Return the [X, Y] coordinate for the center point of the cell that contains the specified text.  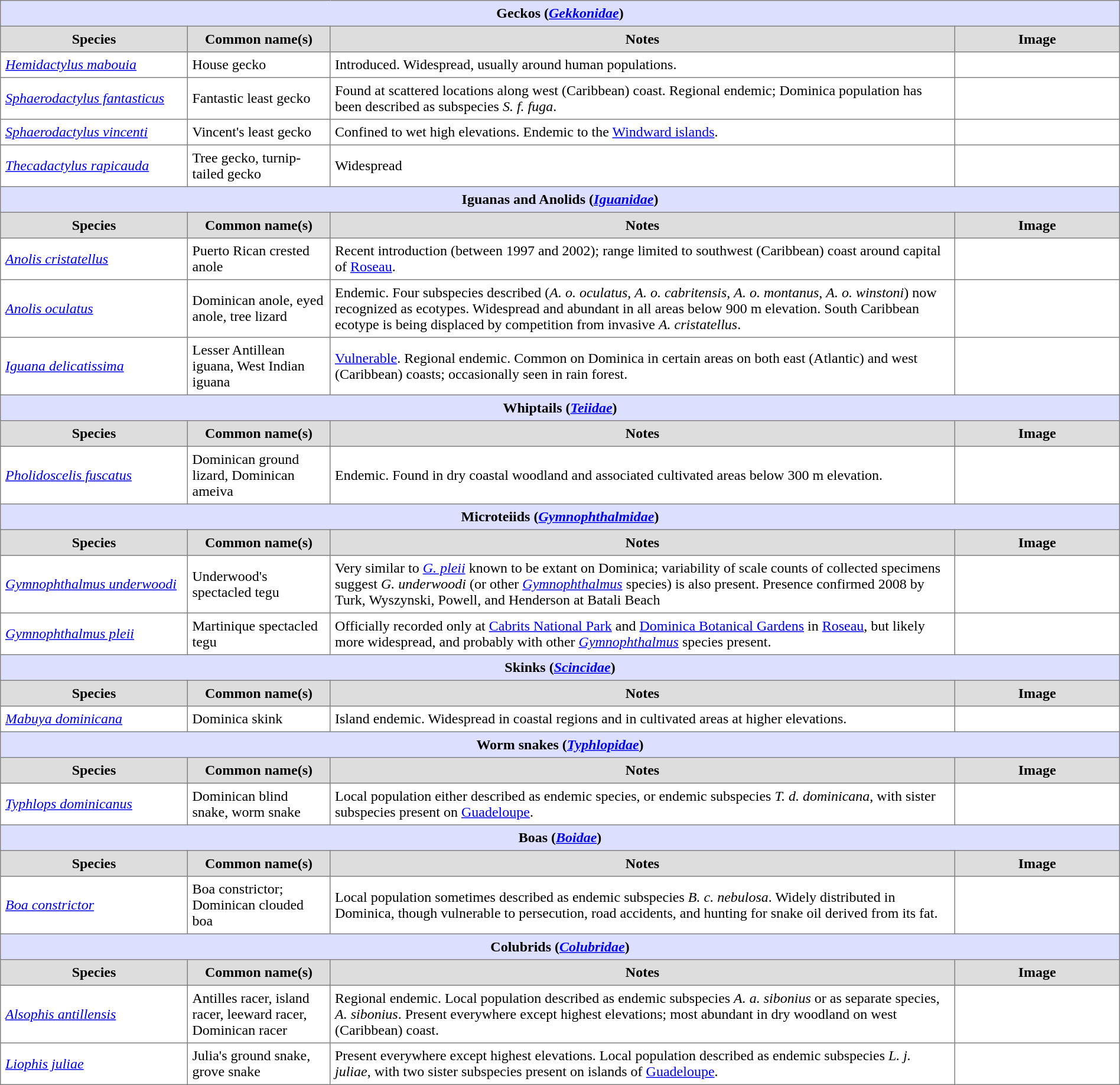
Boa constrictor [94, 905]
Gymnophthalmus underwoodi [94, 584]
Island endemic. Widespread in coastal regions and in cultivated areas at higher elevations. [643, 719]
Anolis oculatus [94, 308]
Recent introduction (between 1997 and 2002); range limited to southwest (Caribbean) coast around capital of Roseau. [643, 259]
Iguana delicatissima [94, 366]
Vincent's least gecko [259, 132]
Dominican ground lizard, Dominican ameiva [259, 475]
Iguanas and Anolids (Iguanidae) [560, 200]
Antilles racer, island racer, leeward racer, Dominican racer [259, 1014]
Martinique spectacled tegu [259, 634]
Colubrids (Colubridae) [560, 947]
Boas (Boidae) [560, 838]
Dominica skink [259, 719]
Typhlops dominicanus [94, 804]
Underwood's spectacled tegu [259, 584]
Lesser Antillean iguana, West Indian iguana [259, 366]
Pholidoscelis fuscatus [94, 475]
House gecko [259, 65]
Sphaerodactylus vincenti [94, 132]
Sphaerodactylus fantasticus [94, 98]
Boa constrictor; Dominican clouded boa [259, 905]
Mabuya dominicana [94, 719]
Geckos (Gekkonidae) [560, 14]
Hemidactylus mabouia [94, 65]
Thecadactylus rapicauda [94, 165]
Julia's ground snake, grove snake [259, 1064]
Microteiids (Gymnophthalmidae) [560, 517]
Worm snakes (Typhlopidae) [560, 745]
Tree gecko, turnip-tailed gecko [259, 165]
Local population either described as endemic species, or endemic subspecies T. d. dominicana, with sister subspecies present on Guadeloupe. [643, 804]
Alsophis antillensis [94, 1014]
Anolis cristatellus [94, 259]
Dominican anole, eyed anole, tree lizard [259, 308]
Skinks (Scincidae) [560, 668]
Whiptails (Teiidae) [560, 408]
Liophis juliae [94, 1064]
Gymnophthalmus pleii [94, 634]
Widespread [643, 165]
Found at scattered locations along west (Caribbean) coast. Regional endemic; Dominica population has been described as subspecies S. f. fuga. [643, 98]
Puerto Rican crested anole [259, 259]
Introduced. Widespread, usually around human populations. [643, 65]
Endemic. Found in dry coastal woodland and associated cultivated areas below 300 m elevation. [643, 475]
Dominican blind snake, worm snake [259, 804]
Fantastic least gecko [259, 98]
Confined to wet high elevations. Endemic to the Windward islands. [643, 132]
